Provide the (x, y) coordinate of the cell's center where the given text is located.  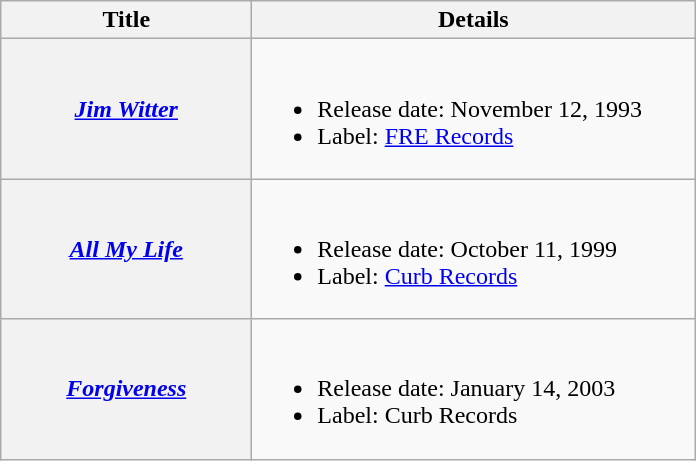
Release date: November 12, 1993Label: FRE Records (474, 109)
Forgiveness (126, 389)
Release date: October 11, 1999Label: Curb Records (474, 249)
Details (474, 20)
Release date: January 14, 2003Label: Curb Records (474, 389)
All My Life (126, 249)
Title (126, 20)
Jim Witter (126, 109)
